For the text-containing cell, return its midpoint in (X, Y) coordinate format. 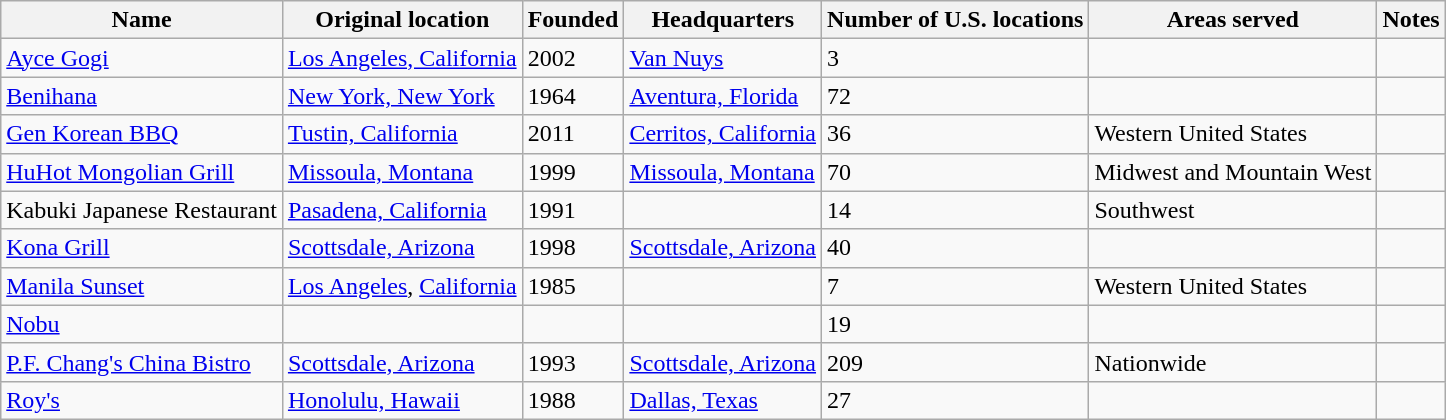
Headquarters (723, 20)
Ayce Gogi (142, 58)
36 (956, 134)
Nobu (142, 324)
Kabuki Japanese Restaurant (142, 210)
Nationwide (1233, 362)
Midwest and Mountain West (1233, 172)
70 (956, 172)
Cerritos, California (723, 134)
Number of U.S. locations (956, 20)
2002 (573, 58)
Pasadena, California (402, 210)
Benihana (142, 96)
Aventura, Florida (723, 96)
209 (956, 362)
19 (956, 324)
72 (956, 96)
1964 (573, 96)
Tustin, California (402, 134)
Dallas, Texas (723, 400)
P.F. Chang's China Bistro (142, 362)
1993 (573, 362)
1988 (573, 400)
Gen Korean BBQ (142, 134)
Areas served (1233, 20)
1998 (573, 248)
Manila Sunset (142, 286)
40 (956, 248)
1999 (573, 172)
3 (956, 58)
27 (956, 400)
2011 (573, 134)
Kona Grill (142, 248)
New York, New York (402, 96)
7 (956, 286)
Van Nuys (723, 58)
Original location (402, 20)
Southwest (1233, 210)
Founded (573, 20)
1985 (573, 286)
Roy's (142, 400)
Honolulu, Hawaii (402, 400)
Notes (1411, 20)
14 (956, 210)
Name (142, 20)
1991 (573, 210)
HuHot Mongolian Grill (142, 172)
